Provide the (X, Y) coordinate of the cell's center where the given text is located.  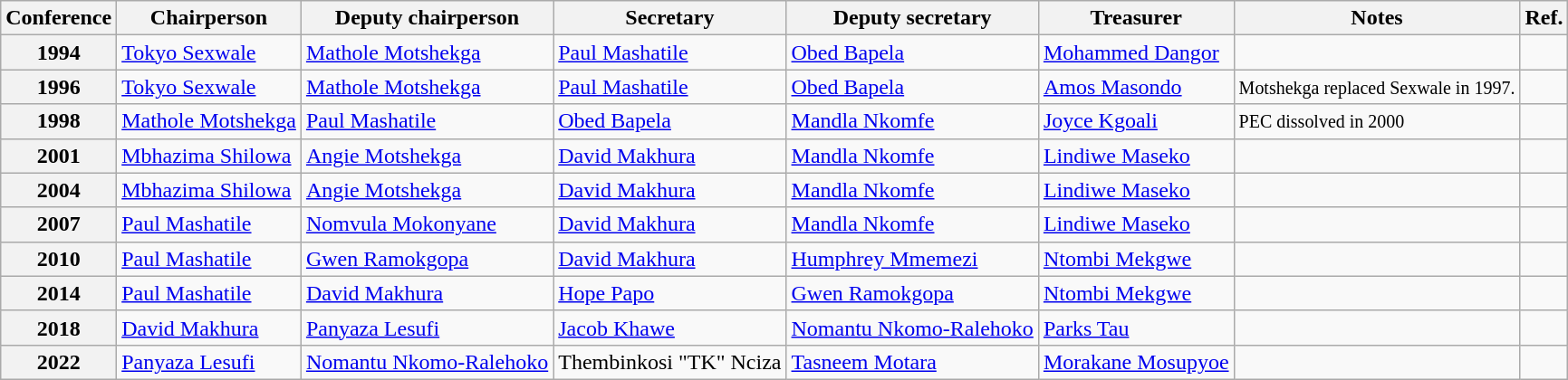
1994 (59, 52)
1998 (59, 121)
Joyce Kgoali (1136, 121)
1996 (59, 87)
Hope Papo (670, 293)
Jacob Khawe (670, 328)
Notes (1377, 18)
Parks Tau (1136, 328)
Mohammed Dangor (1136, 52)
Nomvula Mokonyane (427, 224)
Deputy secretary (912, 18)
Humphrey Mmemezi (912, 259)
Morakane Mosupyoe (1136, 362)
Treasurer (1136, 18)
2018 (59, 328)
Conference (59, 18)
Motshekga replaced Sexwale in 1997. (1377, 87)
2022 (59, 362)
2001 (59, 156)
2014 (59, 293)
Deputy chairperson (427, 18)
Ref. (1544, 18)
2010 (59, 259)
Chairperson (209, 18)
Amos Masondo (1136, 87)
2007 (59, 224)
PEC dissolved in 2000 (1377, 121)
Thembinkosi "TK" Nciza (670, 362)
2004 (59, 190)
Secretary (670, 18)
Tasneem Motara (912, 362)
